Return (x, y) of the center of cell containing provided text 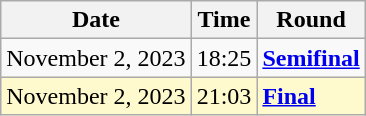
Semifinal (311, 58)
Final (311, 96)
Date (96, 20)
18:25 (224, 58)
Time (224, 20)
Round (311, 20)
21:03 (224, 96)
